Locate the cell with the specified text and output its [X, Y] center coordinate. 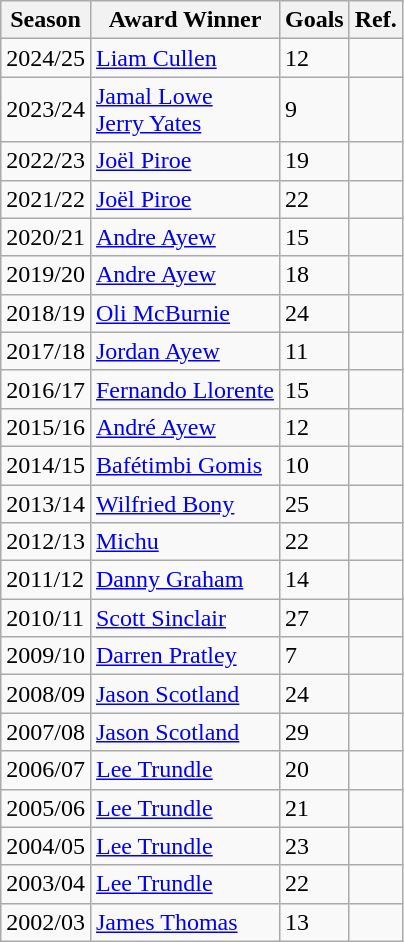
2011/12 [46, 580]
20 [314, 770]
2016/17 [46, 389]
Danny Graham [184, 580]
9 [314, 110]
2009/10 [46, 656]
Darren Pratley [184, 656]
Ref. [376, 20]
25 [314, 503]
2006/07 [46, 770]
7 [314, 656]
2007/08 [46, 732]
Scott Sinclair [184, 618]
2013/14 [46, 503]
2010/11 [46, 618]
21 [314, 808]
2024/25 [46, 58]
2014/15 [46, 465]
2008/09 [46, 694]
2015/16 [46, 427]
2012/13 [46, 542]
23 [314, 846]
André Ayew [184, 427]
2004/05 [46, 846]
Fernando Llorente [184, 389]
2023/24 [46, 110]
11 [314, 351]
19 [314, 161]
2017/18 [46, 351]
29 [314, 732]
Wilfried Bony [184, 503]
2003/04 [46, 884]
Michu [184, 542]
Jordan Ayew [184, 351]
2018/19 [46, 313]
Goals [314, 20]
Liam Cullen [184, 58]
14 [314, 580]
27 [314, 618]
13 [314, 922]
18 [314, 275]
2021/22 [46, 199]
Oli McBurnie [184, 313]
Award Winner [184, 20]
2022/23 [46, 161]
2019/20 [46, 275]
10 [314, 465]
2020/21 [46, 237]
Bafétimbi Gomis [184, 465]
James Thomas [184, 922]
Jamal Lowe Jerry Yates [184, 110]
Season [46, 20]
2005/06 [46, 808]
2002/03 [46, 922]
